Provide the (X, Y) coordinate of the cell's center where the given text is located.  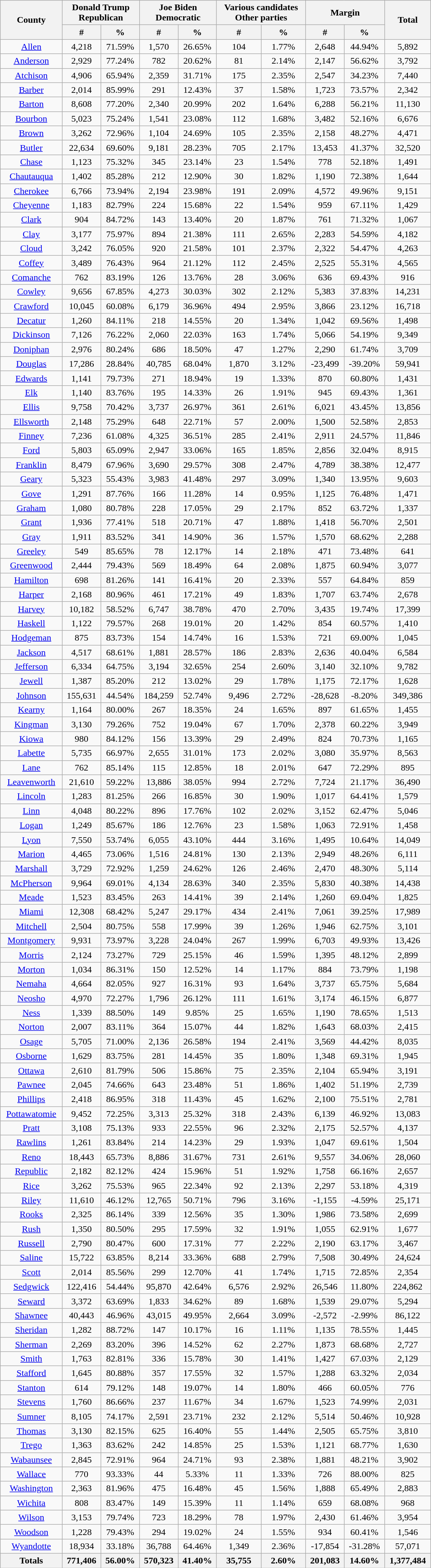
Chautauqua (31, 176)
78.55% (364, 1330)
557 (325, 580)
21.12% (197, 263)
Saline (31, 1258)
12.70% (197, 1272)
-17,854 (325, 1546)
3.12% (284, 364)
16.41% (197, 580)
Wilson (31, 1517)
46.15% (364, 998)
Barton (31, 104)
36.96% (197, 306)
6,288 (325, 104)
2,158 (325, 133)
896 (159, 811)
9,181 (159, 147)
761 (325, 220)
Hamilton (31, 580)
1,349 (239, 1546)
349,386 (407, 696)
46.12% (120, 1200)
2.32% (284, 1128)
62.75% (364, 926)
214 (159, 1143)
2,147 (325, 61)
224 (159, 205)
14,049 (407, 839)
1,936 (81, 522)
73.48% (364, 551)
68.62% (364, 537)
6,584 (407, 652)
Franklin (31, 465)
24.57% (364, 436)
29.07% (364, 1301)
24.04% (197, 941)
82.05% (120, 984)
3,810 (407, 1431)
1,198 (407, 969)
1.93% (284, 1143)
2,418 (81, 1099)
895 (407, 768)
1,455 (407, 710)
14.41% (197, 897)
8,886 (159, 1157)
-1,155 (325, 1200)
59.22% (120, 782)
336 (159, 1359)
59,941 (407, 364)
8,035 (407, 1041)
Marion (31, 854)
1,888 (325, 1488)
8,105 (81, 1416)
2,175 (325, 1128)
30.49% (364, 1258)
72.38% (364, 176)
36,788 (159, 1546)
24.71% (197, 1460)
2,297 (325, 1186)
Cowley (31, 292)
79.26% (120, 724)
95,870 (159, 1287)
78.65% (364, 1013)
80.22% (120, 811)
84.11% (120, 320)
61.46% (364, 1517)
Logan (31, 825)
62.91% (364, 1229)
Norton (31, 1027)
6,576 (239, 1287)
1,175 (325, 681)
67.11% (364, 205)
1,513 (407, 1013)
2,525 (325, 263)
2,929 (81, 61)
32.65% (197, 667)
83.47% (120, 1503)
9,964 (81, 883)
80.00% (120, 710)
51.19% (364, 1085)
20.62% (197, 61)
1,140 (81, 392)
2,104 (325, 1070)
35.97% (364, 753)
86.31% (120, 969)
1,034 (81, 969)
1.83% (284, 594)
17.99% (197, 926)
72.85% (364, 1272)
475 (159, 1488)
1,707 (325, 594)
1,045 (407, 638)
13,856 (407, 407)
83.20% (120, 1344)
994 (239, 782)
Wabaunsee (31, 1460)
Sumner (31, 1416)
75.24% (120, 119)
569 (159, 566)
10,045 (81, 306)
5,705 (81, 1041)
1,946 (325, 926)
1.59% (284, 955)
63.85% (120, 1258)
1.85% (284, 450)
1.30% (284, 1215)
1,067 (407, 220)
141 (159, 580)
10,928 (407, 1416)
3.06% (284, 277)
76.48% (364, 494)
73.58% (364, 1215)
8,915 (407, 450)
357 (159, 1373)
26 (239, 392)
3,792 (407, 61)
24,624 (407, 1258)
263 (159, 897)
80.75% (120, 926)
2,007 (81, 1027)
1,418 (325, 522)
85.14% (120, 768)
1,165 (407, 739)
8,608 (81, 104)
40,785 (159, 364)
4,137 (407, 1128)
3,569 (325, 1041)
Miami (31, 912)
67.85% (120, 292)
2,194 (159, 191)
778 (325, 162)
12,477 (407, 465)
2.45% (284, 263)
54.59% (364, 234)
76.22% (120, 335)
Brown (31, 133)
Mitchell (31, 926)
1,340 (325, 479)
14.85% (197, 1445)
1,723 (325, 90)
1,796 (159, 998)
67 (239, 724)
18.29% (197, 1517)
1.14% (284, 1503)
73.79% (364, 969)
4,273 (159, 292)
69.61% (364, 1143)
1,017 (325, 796)
25,171 (407, 1200)
7,126 (81, 335)
4,517 (81, 652)
82.79% (120, 205)
22.03% (197, 335)
48.21% (364, 1460)
32.10% (364, 667)
84.72% (120, 220)
506 (159, 1070)
636 (325, 277)
934 (325, 1532)
242 (159, 1445)
143 (159, 220)
79.12% (120, 1388)
Grant (31, 522)
2.43% (284, 1113)
74.66% (120, 1085)
12.90% (197, 176)
3,177 (81, 234)
33.18% (120, 1546)
2,129 (407, 1359)
4,263 (407, 249)
18,934 (81, 1546)
1,495 (325, 839)
643 (159, 1085)
4,906 (81, 75)
1,350 (81, 1229)
945 (325, 392)
92 (239, 1186)
Kiowa (31, 739)
75.53% (120, 1186)
Various candidatesOther parties (261, 13)
76.05% (120, 249)
1,261 (81, 1143)
Gray (31, 537)
1,431 (407, 378)
69.60% (120, 147)
64.84% (364, 580)
2,636 (325, 652)
Rush (31, 1229)
2,664 (239, 1315)
Cloud (31, 249)
294 (159, 1532)
19.02% (197, 1532)
965 (159, 1186)
2.33% (284, 580)
3,729 (81, 868)
122,416 (81, 1287)
68.61% (120, 652)
1,135 (325, 1330)
155,631 (81, 696)
26.65% (197, 47)
21.38% (197, 234)
43.10% (197, 839)
21.17% (364, 782)
38.78% (197, 609)
1.86% (284, 1085)
77.20% (120, 104)
1,873 (325, 1344)
686 (159, 349)
34 (239, 1402)
2,444 (81, 566)
69.04% (364, 897)
3,435 (325, 609)
2,655 (159, 753)
3,902 (407, 1460)
18.49% (197, 566)
1,164 (81, 710)
163 (239, 335)
5,383 (325, 292)
345 (159, 162)
3,077 (407, 566)
1,715 (325, 1272)
1,644 (407, 176)
5,735 (81, 753)
600 (159, 1243)
12.85% (197, 768)
31.71% (197, 75)
2,845 (81, 1460)
752 (159, 724)
80.50% (120, 1229)
Ottawa (31, 1070)
2,949 (325, 854)
4,572 (325, 191)
1,945 (407, 1056)
Kearny (31, 710)
1,870 (239, 364)
285 (239, 436)
16.31% (197, 984)
25.32% (197, 1113)
Stevens (31, 1402)
Scott (31, 1272)
49.93% (364, 941)
88.00% (364, 1474)
60.41% (364, 1532)
2,470 (325, 868)
5,023 (81, 119)
60.94% (364, 566)
Wyandotte (31, 1546)
83.45% (120, 897)
Labette (31, 753)
1,125 (325, 494)
75.13% (120, 1128)
77.24% (120, 61)
1,677 (407, 1229)
17,286 (81, 364)
75 (239, 1070)
1,986 (325, 1215)
1,363 (81, 1445)
16.85% (197, 796)
341 (159, 537)
82.12% (120, 1171)
73.57% (364, 90)
Cherokee (31, 191)
3,489 (81, 263)
63.17% (364, 1243)
15.96% (197, 1171)
14.74% (197, 638)
Ellis (31, 407)
65.09% (120, 450)
12.76% (197, 825)
16,718 (407, 306)
Totals (31, 1560)
2,182 (81, 1171)
1,288 (325, 1373)
74.99% (364, 1402)
Johnson (31, 696)
494 (239, 306)
3,242 (81, 249)
52.74% (197, 696)
166 (159, 494)
83.73% (120, 638)
201,083 (325, 1560)
14.90% (197, 537)
9,656 (81, 292)
2,899 (407, 955)
1,427 (325, 1359)
933 (159, 1128)
2.79% (284, 1258)
Wichita (31, 1503)
1,337 (407, 508)
2.83% (284, 652)
1,758 (325, 1171)
148 (159, 1388)
2,148 (81, 422)
11.80% (364, 1287)
1,498 (407, 320)
46.92% (364, 1113)
5,046 (407, 811)
2,415 (407, 1027)
Sedgwick (31, 1287)
84.12% (120, 739)
85.56% (120, 1272)
5,830 (325, 883)
-2.99% (364, 1315)
72.92% (120, 868)
Graham (31, 508)
Clark (31, 220)
15.86% (197, 1070)
24.69% (197, 133)
73.97% (120, 941)
2,363 (81, 1488)
364 (159, 1027)
4,970 (81, 998)
297 (239, 479)
58.52% (120, 609)
782 (159, 61)
3,152 (325, 811)
63.32% (364, 1373)
20.99% (197, 104)
9,931 (81, 941)
154 (159, 638)
-28,628 (325, 696)
96 (239, 1128)
218 (159, 320)
2,505 (325, 1431)
Osborne (31, 1056)
60.05% (364, 1388)
18,443 (81, 1157)
2,031 (407, 1402)
Finney (31, 436)
61.08% (120, 436)
1.11% (284, 1330)
Cheyenne (31, 205)
49 (239, 594)
1,833 (159, 1301)
1,183 (81, 205)
Wallace (31, 1474)
15.68% (197, 205)
53.18% (364, 1186)
83.11% (120, 1027)
7,724 (325, 782)
86.66% (120, 1402)
71.59% (120, 47)
648 (159, 422)
859 (407, 580)
1.17% (284, 969)
980 (81, 739)
52.16% (364, 119)
39.25% (364, 912)
1,410 (407, 623)
5.33% (197, 1474)
Sheridan (31, 1330)
5,684 (407, 984)
9,496 (239, 696)
Lane (31, 768)
3,949 (407, 724)
60.80% (364, 378)
Leavenworth (31, 782)
61.65% (364, 710)
12,765 (159, 1200)
4,465 (81, 854)
48.12% (364, 955)
150 (159, 969)
3,108 (81, 1128)
18.50% (197, 349)
1.67% (284, 1402)
25.15% (197, 955)
224,862 (407, 1287)
1,491 (407, 162)
1,471 (407, 494)
81.25% (120, 796)
308 (239, 465)
17.31% (197, 1243)
32.04% (364, 450)
824 (325, 739)
26.12% (197, 998)
68.08% (364, 1503)
291 (159, 90)
614 (81, 1388)
1.62% (284, 1099)
2,060 (159, 335)
29.57% (197, 465)
3,866 (325, 306)
184,259 (159, 696)
2,288 (407, 537)
Sherman (31, 1344)
Meade (31, 897)
81.26% (120, 580)
1,825 (407, 897)
Crawford (31, 306)
17.05% (197, 508)
1.56% (284, 1488)
1,875 (325, 566)
2,856 (325, 450)
195 (159, 392)
86,122 (407, 1315)
2,648 (325, 47)
79.73% (120, 378)
254 (239, 667)
14,231 (407, 292)
2,378 (325, 724)
Barber (31, 90)
3,194 (159, 667)
22,634 (81, 147)
18 (239, 768)
83.19% (120, 277)
52.58% (364, 422)
37.83% (364, 292)
34.06% (364, 1157)
723 (159, 1517)
2,359 (159, 75)
62 (239, 1344)
339 (159, 1215)
28.84% (120, 364)
434 (239, 912)
Stafford (31, 1373)
1,348 (325, 1056)
1,516 (159, 854)
4,789 (325, 465)
26.58% (197, 1041)
7,236 (81, 436)
4,325 (159, 436)
299 (159, 1272)
22.71% (197, 422)
1,539 (325, 1301)
Greeley (31, 551)
County (31, 20)
104 (239, 47)
2,100 (325, 1099)
21,610 (81, 782)
Harvey (31, 609)
105 (239, 133)
86.14% (120, 1215)
72.29% (364, 768)
Pratt (31, 1128)
63.72% (364, 508)
19 (239, 378)
72.25% (120, 1113)
Washington (31, 1488)
18.35% (197, 710)
71.32% (364, 220)
23.12% (364, 306)
34.23% (364, 75)
1,291 (81, 494)
Gove (31, 494)
72.96% (120, 133)
Rawlins (31, 1143)
85.28% (120, 176)
3,191 (407, 1070)
3,467 (407, 1243)
6,334 (81, 667)
Greenwood (31, 566)
2,911 (325, 436)
69.01% (120, 883)
12.56% (197, 1215)
53.74% (120, 839)
1,760 (81, 1402)
4,565 (407, 263)
2,168 (81, 594)
3,690 (159, 465)
340 (239, 883)
825 (407, 1474)
4,218 (81, 47)
2,136 (159, 1041)
29.17% (197, 912)
4,134 (159, 883)
968 (407, 1503)
73.94% (120, 191)
9,349 (407, 335)
70.42% (120, 407)
6,877 (407, 998)
770 (81, 1474)
1.27% (284, 349)
Donald TrumpRepublican (101, 13)
12,308 (81, 912)
2,283 (325, 234)
4,471 (407, 133)
Montgomery (31, 941)
470 (239, 609)
43.45% (364, 407)
1,055 (325, 1229)
12.17% (197, 551)
2,947 (159, 450)
3,954 (407, 1517)
11,130 (407, 104)
48.26% (364, 854)
Joe BidenDemocratic (178, 13)
202 (239, 104)
466 (325, 1388)
2.46% (284, 868)
10.17% (197, 1330)
57,071 (407, 1546)
1,283 (81, 796)
1.42% (284, 623)
41 (239, 1272)
Rice (31, 1186)
41.40% (197, 1560)
83.62% (120, 1445)
705 (239, 147)
75.97% (120, 234)
55 (239, 1431)
69.00% (364, 638)
3,228 (159, 941)
14.52% (197, 1344)
1.61% (284, 998)
1,080 (81, 508)
173 (239, 753)
884 (325, 969)
875 (81, 638)
31.01% (197, 753)
2,781 (407, 1099)
80.24% (120, 349)
165 (239, 450)
1,445 (407, 1330)
28.57% (197, 652)
-4.59% (364, 1200)
Shawnee (31, 1315)
6,055 (159, 839)
14.60% (364, 1560)
175 (239, 75)
268 (159, 623)
2,976 (81, 349)
75.29% (120, 422)
41.37% (364, 147)
2,727 (407, 1344)
5,514 (325, 1416)
13.02% (197, 681)
115 (159, 768)
82.15% (120, 1431)
6,021 (325, 407)
Douglas (31, 364)
6,676 (407, 119)
77 (239, 1243)
659 (325, 1503)
Lincoln (31, 796)
86.95% (120, 1099)
43,015 (159, 1315)
44.42% (364, 1041)
3,709 (407, 349)
796 (239, 1200)
68.42% (120, 912)
Margin (345, 13)
Butler (31, 147)
30.03% (197, 292)
83.84% (120, 1143)
72.17% (364, 681)
461 (159, 594)
22.34% (197, 1186)
93.33% (120, 1474)
Chase (31, 162)
9.85% (197, 1013)
Republic (31, 1171)
Decatur (31, 320)
894 (159, 234)
2.70% (284, 609)
130 (239, 854)
19.01% (197, 623)
67.03% (364, 1359)
32,520 (407, 147)
81 (239, 61)
1.87% (284, 220)
Woodson (31, 1532)
1,042 (325, 320)
7,440 (407, 75)
Reno (31, 1157)
80.88% (120, 1373)
232 (239, 1416)
28.63% (197, 883)
5,803 (81, 450)
87.76% (120, 494)
13,083 (407, 1113)
Ellsworth (31, 422)
8,479 (81, 465)
302 (239, 292)
88.50% (120, 1013)
23.08% (197, 119)
Osage (31, 1041)
Seward (31, 1301)
688 (239, 1258)
13,886 (159, 782)
77.41% (120, 522)
1,361 (407, 392)
16.40% (197, 1431)
-39.20% (364, 364)
2.37% (284, 249)
85.65% (120, 551)
6,139 (325, 1113)
56.70% (364, 522)
65.49% (364, 1488)
Kingman (31, 724)
17,989 (407, 912)
156 (159, 739)
1,228 (81, 1532)
1,504 (407, 1143)
85.99% (120, 90)
2,790 (81, 1243)
19.07% (197, 1388)
13.40% (197, 220)
24.62% (197, 868)
3,080 (325, 753)
Coffey (31, 263)
14.33% (197, 392)
57 (239, 422)
64 (239, 566)
11,846 (407, 436)
1.97% (284, 1517)
Stanton (31, 1388)
17.76% (197, 811)
26,546 (325, 1287)
396 (159, 1344)
2,678 (407, 594)
1.34% (284, 320)
1,579 (407, 796)
4,048 (81, 811)
2.65% (284, 234)
23.14% (197, 162)
854 (325, 623)
1,249 (81, 825)
83.75% (120, 1056)
36.51% (197, 436)
2.09% (284, 191)
Neosho (31, 998)
1.41% (284, 1359)
444 (239, 839)
4,182 (407, 234)
33.36% (197, 1258)
12.52% (197, 969)
55.31% (364, 263)
9,452 (81, 1113)
0.95% (284, 494)
40,443 (81, 1315)
68.03% (364, 1027)
2,883 (407, 1488)
Dickinson (31, 335)
16.48% (197, 1488)
75.32% (120, 162)
2.22% (284, 1243)
2.08% (284, 566)
641 (407, 551)
1.99% (284, 941)
518 (159, 522)
1,282 (81, 1330)
2,322 (325, 249)
2,325 (81, 1215)
52.18% (364, 162)
62.47% (364, 811)
Geary (31, 479)
7,061 (325, 912)
2.49% (284, 739)
2,354 (407, 1272)
729 (159, 955)
3,101 (407, 926)
Comanche (31, 277)
1,546 (407, 1532)
56.62% (364, 61)
2,591 (159, 1416)
60.57% (364, 623)
64.75% (120, 667)
Thomas (31, 1431)
15,722 (81, 1258)
66.16% (364, 1171)
81.79% (120, 1070)
79.74% (120, 1517)
726 (325, 1474)
48.27% (364, 133)
2.36% (284, 1546)
36,490 (407, 782)
Nemaha (31, 984)
870 (325, 378)
721 (325, 638)
Riley (31, 1200)
28,060 (407, 1157)
Linn (31, 811)
Phillips (31, 1099)
5,247 (159, 912)
49.95% (197, 1315)
38.05% (197, 782)
75.51% (364, 1099)
1,387 (81, 681)
Doniphan (31, 349)
2,501 (407, 522)
361 (239, 407)
13,426 (407, 941)
3,372 (81, 1301)
2.47% (284, 465)
1,122 (81, 623)
23.71% (197, 1416)
897 (325, 710)
1.70% (284, 724)
1,458 (407, 825)
2,340 (159, 104)
21.58% (197, 249)
2,699 (407, 1215)
50.71% (197, 1200)
1,063 (325, 825)
1,630 (407, 1445)
647 (325, 768)
60.08% (120, 306)
81.96% (120, 1488)
Rooks (31, 1215)
Lyon (31, 839)
McPherson (31, 883)
2,342 (407, 90)
2,034 (407, 1373)
15.39% (197, 1503)
6,747 (159, 609)
2,610 (81, 1070)
5,323 (81, 479)
1,628 (407, 681)
2,190 (325, 1243)
71.00% (120, 1041)
194 (239, 1041)
2,045 (81, 1085)
Morton (31, 969)
20.71% (197, 522)
920 (159, 249)
Russell (31, 1243)
22 (239, 205)
1,643 (325, 1027)
85.67% (120, 825)
1,911 (81, 537)
14,438 (407, 883)
1,339 (81, 1013)
65.73% (120, 1157)
19.04% (197, 724)
101 (239, 249)
Marshall (31, 868)
Allen (31, 47)
Morris (31, 955)
Smith (31, 1359)
698 (81, 580)
13.95% (364, 479)
60.22% (364, 724)
9,603 (407, 479)
64.41% (364, 796)
Jackson (31, 652)
9,557 (325, 1157)
17.55% (197, 1373)
Atchison (31, 75)
Ness (31, 1013)
70.73% (364, 739)
5,892 (407, 47)
Bourbon (31, 119)
1,121 (325, 1445)
54.47% (364, 249)
5,294 (407, 1301)
79.57% (120, 623)
26.97% (197, 407)
19.74% (364, 609)
1,377,484 (407, 1560)
266 (159, 796)
12.43% (197, 90)
88.72% (120, 1330)
17.59% (197, 1229)
63.69% (120, 1301)
40.04% (364, 652)
14.23% (197, 1143)
15.78% (197, 1359)
Jewell (31, 681)
55.43% (120, 479)
69.31% (364, 1056)
5,114 (407, 868)
Harper (31, 594)
2,853 (407, 422)
28 (239, 277)
731 (239, 1157)
3,174 (325, 998)
2,739 (407, 1085)
50.46% (364, 1416)
68.04% (197, 364)
3,313 (159, 1113)
Haskell (31, 623)
85.20% (120, 681)
11.67% (197, 1402)
9,782 (407, 667)
80.47% (120, 1243)
9,758 (81, 407)
8,214 (159, 1258)
3,983 (159, 479)
82.81% (120, 1359)
61.74% (364, 349)
9,151 (407, 191)
33.06% (197, 450)
776 (407, 1388)
68.77% (364, 1445)
295 (159, 1229)
Ford (31, 450)
2.27% (284, 1344)
237 (159, 1402)
14.55% (197, 320)
2,290 (325, 349)
916 (407, 277)
13.39% (197, 739)
1.77% (284, 47)
549 (81, 551)
83.52% (120, 537)
927 (159, 984)
11.43% (197, 1099)
74.17% (120, 1416)
2,504 (81, 926)
15.07% (197, 1027)
228 (159, 508)
424 (159, 1171)
7,508 (325, 1258)
6,111 (407, 854)
89 (239, 1301)
38.38% (364, 465)
83.76% (120, 392)
35,755 (239, 1560)
67.96% (120, 465)
2,430 (325, 1517)
23.48% (197, 1085)
34.62% (197, 1301)
11,610 (81, 1200)
48.30% (364, 868)
76.43% (120, 263)
13.76% (197, 277)
6,179 (159, 306)
2,657 (407, 1171)
Trego (31, 1445)
68.68% (364, 1344)
1.78% (284, 681)
49.96% (364, 191)
23.98% (197, 191)
6,766 (81, 191)
1,541 (159, 119)
41.48% (197, 479)
46.96% (120, 1315)
24.81% (197, 854)
1,429 (407, 205)
18.94% (197, 378)
3,482 (325, 119)
904 (81, 220)
73.06% (120, 854)
Anderson (31, 61)
1,395 (325, 955)
-31.28% (364, 1546)
13,453 (325, 147)
771,406 (81, 1560)
1,645 (81, 1373)
80.96% (120, 594)
54.19% (364, 335)
Edwards (31, 378)
1.44% (284, 1431)
-23,499 (325, 364)
4,664 (81, 984)
72.27% (120, 998)
1,104 (159, 133)
1.55% (284, 1532)
11.28% (197, 494)
73.27% (120, 955)
570,323 (159, 1560)
1.26% (284, 926)
-2,572 (325, 1315)
8,563 (407, 753)
10.64% (364, 839)
1,141 (81, 378)
Jefferson (31, 667)
69.56% (364, 320)
2.92% (284, 1287)
471 (325, 551)
1.90% (284, 796)
625 (159, 1431)
5,066 (325, 335)
63.74% (364, 594)
558 (159, 926)
Clay (31, 234)
28.23% (197, 147)
46 (239, 955)
17.21% (197, 594)
2.95% (284, 306)
1,629 (81, 1056)
1,123 (81, 162)
40.38% (364, 883)
44.54% (120, 696)
6,703 (325, 941)
852 (325, 508)
2,269 (81, 1344)
42.64% (197, 1287)
2.01% (284, 768)
22.55% (197, 1128)
147 (159, 1330)
1,259 (159, 868)
44.94% (364, 47)
281 (159, 1056)
14.45% (197, 1056)
959 (325, 205)
1.88% (284, 522)
1.92% (284, 1171)
52.57% (364, 1128)
Hodgeman (31, 638)
4,319 (407, 1186)
808 (81, 1503)
102 (239, 811)
3,140 (325, 667)
56.21% (364, 104)
2.00% (284, 422)
-8.20% (364, 696)
2,547 (325, 75)
37 (239, 90)
Pottawatomie (31, 1113)
Total (407, 20)
Elk (31, 392)
64.46% (197, 1546)
66.97% (120, 753)
7,550 (81, 839)
80.78% (120, 508)
10,182 (81, 609)
31.67% (197, 1157)
17,399 (407, 609)
2.38% (284, 1460)
191 (239, 191)
271 (159, 378)
1,047 (325, 1143)
36 (239, 537)
2.18% (284, 551)
56.00% (120, 1560)
Pawnee (31, 1085)
54.44% (120, 1287)
1,500 (325, 422)
3,153 (81, 1517)
1,763 (81, 1359)
2,124 (81, 955)
